Scan for the cell matching the given text and deliver its (X, Y) coordinate at center. 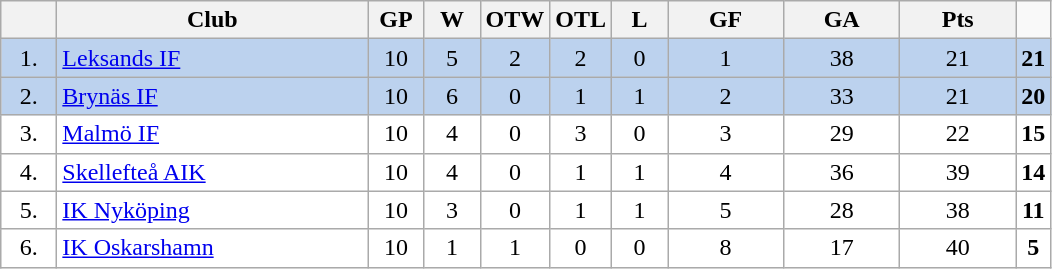
40 (958, 248)
4. (29, 172)
Skellefteå AIK (212, 172)
Club (212, 20)
20 (1034, 96)
Brynäs IF (212, 96)
8 (726, 248)
15 (1034, 134)
1. (29, 58)
11 (1034, 210)
OTW (515, 20)
GA (842, 20)
Pts (958, 20)
GF (726, 20)
33 (842, 96)
6. (29, 248)
5. (29, 210)
6 (452, 96)
2. (29, 96)
OTL (581, 20)
29 (842, 134)
14 (1034, 172)
Leksands IF (212, 58)
Malmö IF (212, 134)
17 (842, 248)
W (452, 20)
3. (29, 134)
22 (958, 134)
IK Oskarshamn (212, 248)
IK Nyköping (212, 210)
GP (396, 20)
28 (842, 210)
36 (842, 172)
L (640, 20)
39 (958, 172)
